Output the (x, y) coordinate of the center of the cell containing the given text.  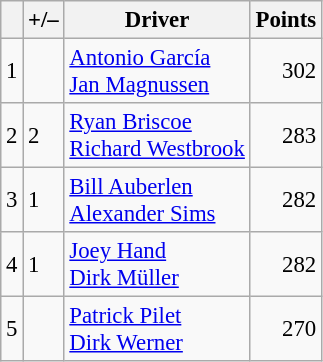
+/– (44, 20)
Bill Auberlen Alexander Sims (157, 200)
3 (12, 200)
283 (286, 136)
Patrick Pilet Dirk Werner (157, 330)
Antonio García Jan Magnussen (157, 72)
Joey Hand Dirk Müller (157, 264)
Points (286, 20)
Driver (157, 20)
5 (12, 330)
302 (286, 72)
270 (286, 330)
4 (12, 264)
Ryan Briscoe Richard Westbrook (157, 136)
